Capture the cell that displays the provided text and extract its (x, y) central coordinate. 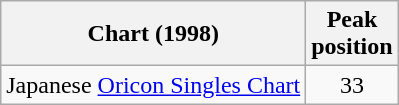
Peakposition (352, 34)
33 (352, 85)
Chart (1998) (154, 34)
Japanese Oricon Singles Chart (154, 85)
